Provide the (X, Y) coordinate of the cell's center where the given text is located.  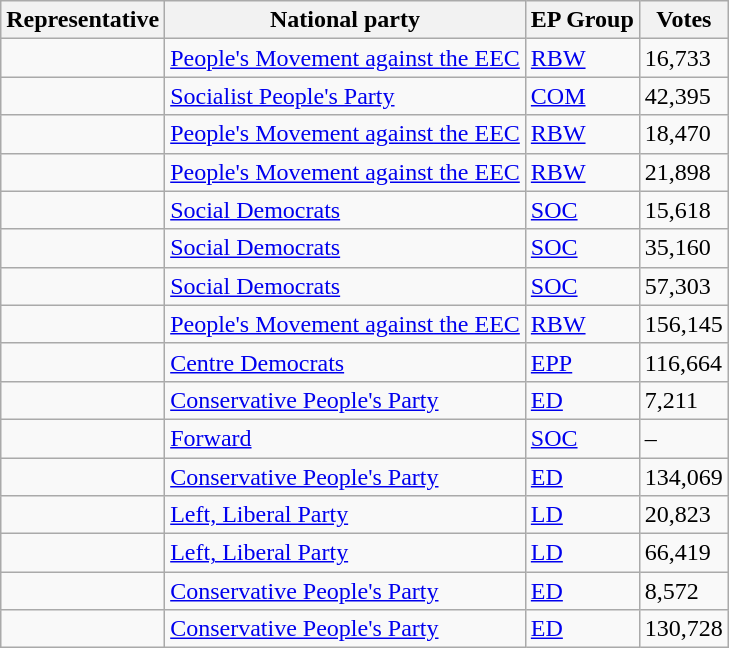
15,618 (684, 210)
7,211 (684, 400)
18,470 (684, 134)
57,303 (684, 286)
Representative (83, 20)
130,728 (684, 629)
42,395 (684, 96)
134,069 (684, 477)
20,823 (684, 515)
National party (346, 20)
116,664 (684, 362)
66,419 (684, 553)
Forward (346, 438)
Votes (684, 20)
35,160 (684, 248)
16,733 (684, 58)
Socialist People's Party (346, 96)
EPP (582, 362)
156,145 (684, 324)
8,572 (684, 591)
Centre Democrats (346, 362)
– (684, 438)
EP Group (582, 20)
21,898 (684, 172)
COM (582, 96)
